Scan for the cell matching the given text and deliver its [X, Y] coordinate at center. 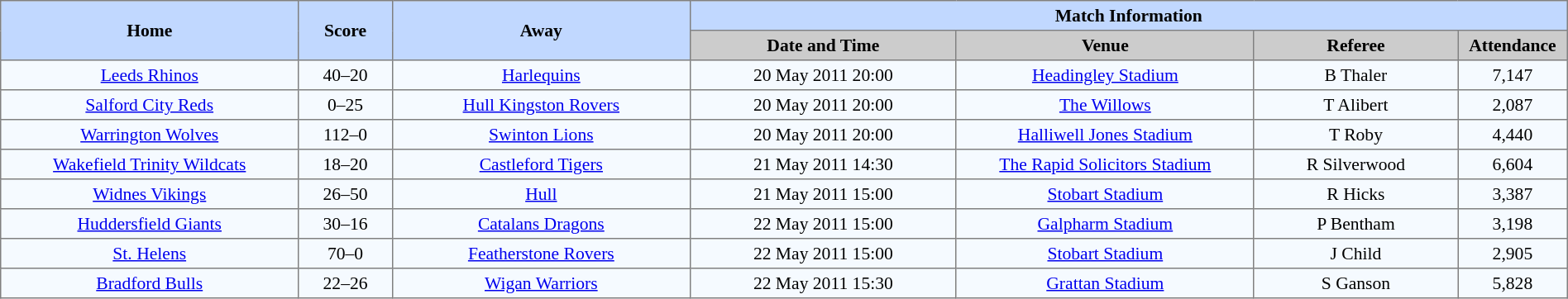
26–50 [346, 194]
Swinton Lions [541, 135]
P Bentham [1355, 224]
0–25 [346, 105]
Bradford Bulls [150, 283]
7,147 [1513, 75]
Warrington Wolves [150, 135]
Halliwell Jones Stadium [1105, 135]
Salford City Reds [150, 105]
40–20 [346, 75]
21 May 2011 14:30 [823, 164]
Venue [1105, 45]
Home [150, 31]
The Rapid Solicitors Stadium [1105, 164]
Away [541, 31]
30–16 [346, 224]
Date and Time [823, 45]
J Child [1355, 254]
Wakefield Trinity Wildcats [150, 164]
R Hicks [1355, 194]
22 May 2011 15:30 [823, 283]
Huddersfield Giants [150, 224]
Wigan Warriors [541, 283]
Grattan Stadium [1105, 283]
Headingley Stadium [1105, 75]
S Ganson [1355, 283]
2,905 [1513, 254]
T Roby [1355, 135]
The Willows [1105, 105]
5,828 [1513, 283]
Score [346, 31]
Attendance [1513, 45]
Harlequins [541, 75]
Hull Kingston Rovers [541, 105]
St. Helens [150, 254]
T Alibert [1355, 105]
112–0 [346, 135]
Referee [1355, 45]
Featherstone Rovers [541, 254]
3,198 [1513, 224]
Leeds Rhinos [150, 75]
Hull [541, 194]
R Silverwood [1355, 164]
Galpharm Stadium [1105, 224]
Catalans Dragons [541, 224]
Widnes Vikings [150, 194]
70–0 [346, 254]
2,087 [1513, 105]
3,387 [1513, 194]
21 May 2011 15:00 [823, 194]
6,604 [1513, 164]
Castleford Tigers [541, 164]
18–20 [346, 164]
4,440 [1513, 135]
Match Information [1128, 16]
22–26 [346, 283]
B Thaler [1355, 75]
